Identify which cell holds the provided text, then report its (x, y) central coordinate. 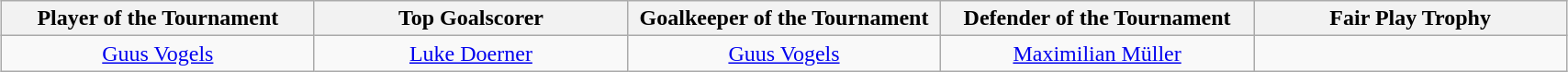
Defender of the Tournament (1098, 18)
Maximilian Müller (1098, 54)
Top Goalscorer (470, 18)
Fair Play Trophy (1410, 18)
Player of the Tournament (158, 18)
Luke Doerner (470, 54)
Goalkeeper of the Tournament (784, 18)
